From the cell containing the given text, extract its center point as (x, y) coordinate. 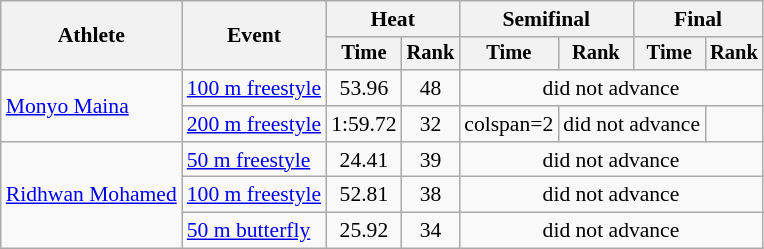
Heat (392, 19)
53.96 (364, 88)
24.41 (364, 160)
Final (698, 19)
39 (431, 160)
34 (431, 231)
1:59.72 (364, 124)
Athlete (92, 36)
25.92 (364, 231)
Ridhwan Mohamed (92, 196)
Semifinal (546, 19)
52.81 (364, 195)
colspan=2 (508, 124)
38 (431, 195)
32 (431, 124)
50 m freestyle (254, 160)
200 m freestyle (254, 124)
Event (254, 36)
48 (431, 88)
50 m butterfly (254, 231)
Monyo Maina (92, 106)
